Locate the cell with the specified text and output its (x, y) center coordinate. 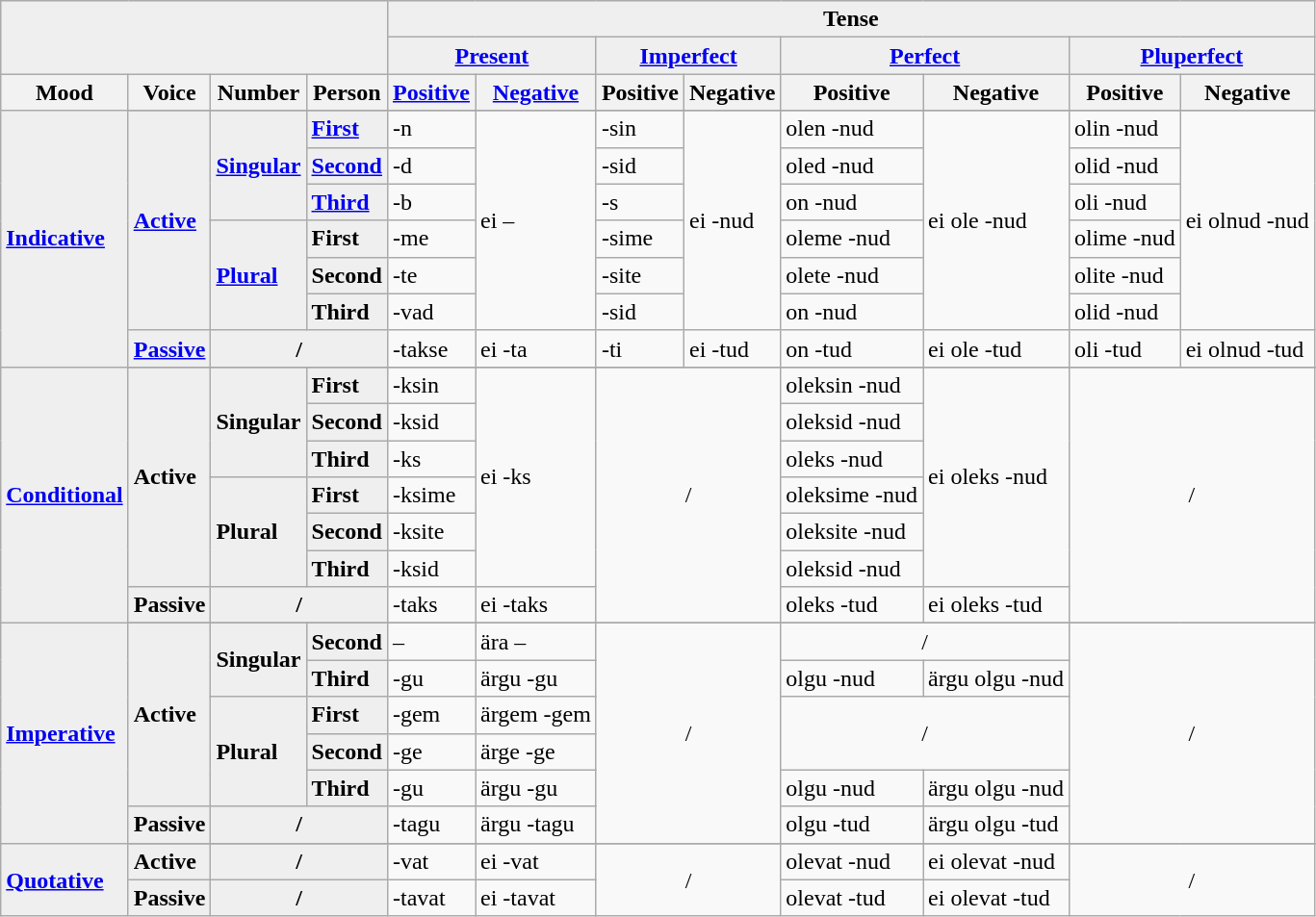
olevat -tud (852, 898)
ei olnud -tud (1248, 348)
ei olnud -nud (1248, 220)
olite -nud (1124, 275)
oli -nud (1124, 202)
-ksime (431, 496)
ära – (536, 642)
Impera­tive (65, 733)
Tense (851, 19)
olime -nud (1124, 239)
-vad (431, 312)
-ks (431, 459)
ärgem -gem (536, 715)
Present (491, 56)
ärgu olgu -tud (996, 825)
ei olevat -nud (996, 861)
oleks -tud (852, 605)
oli -tud (1124, 348)
Mood (65, 92)
ei -ta (536, 348)
-ksin (431, 385)
oleksin -nud (852, 385)
ei -nud (732, 220)
Pluperfect (1192, 56)
Quota­tive (65, 879)
-sin (639, 129)
ärge -ge (536, 751)
ei – (536, 220)
ei olevat -tud (996, 898)
-tavat (431, 898)
Condi­tional (65, 495)
-gem (431, 715)
-sime (639, 239)
ei ole -nud (996, 220)
-taks (431, 605)
Imperfect (687, 56)
-te (431, 275)
olen -nud (852, 129)
ei ole -tud (996, 348)
-s (639, 202)
Voice (169, 92)
-n (431, 129)
oled -nud (852, 166)
– (431, 642)
-ti (639, 348)
-site (639, 275)
Indica­tive (65, 239)
oleksite -nud (852, 532)
ärgu -tagu (536, 825)
olevat -nud (852, 861)
olin -nud (1124, 129)
ei -tud (732, 348)
oleks -nud (852, 459)
-ksite (431, 532)
Perfect (925, 56)
ei -tavat (536, 898)
olete -nud (852, 275)
ei oleks -tud (996, 605)
ei -ks (536, 476)
-tagu (431, 825)
Person (347, 92)
-takse (431, 348)
-me (431, 239)
-vat (431, 861)
ei -taks (536, 605)
oleksime -nud (852, 496)
olgu -tud (852, 825)
oleme -nud (852, 239)
on -tud (852, 348)
Number (258, 92)
-d (431, 166)
-ge (431, 751)
ei oleks -nud (996, 476)
ei -vat (536, 861)
-b (431, 202)
